Locate the cell with the specified text and output its [x, y] center coordinate. 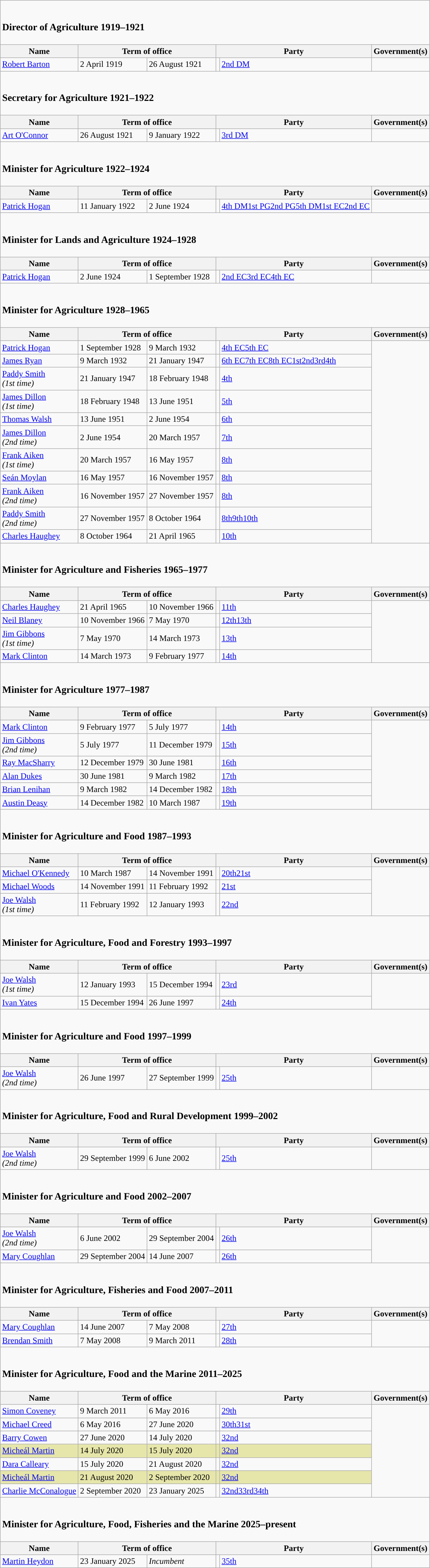
19th [296, 802]
13th [296, 638]
Barry Cowen [39, 1438]
Brian Lenihan [39, 789]
16th [296, 763]
Seán Moylan [39, 478]
2nd EC3rd EC4th EC [296, 277]
Secretary for Agriculture 1921–1922 [215, 93]
11 December 1979 [181, 745]
Paddy Smith(2nd time) [39, 518]
Austin Deasy [39, 802]
29th [296, 1411]
Jim Gibbons(2nd time) [39, 745]
Minister for Agriculture and Food 2002–2007 [215, 1191]
Michael Creed [39, 1424]
28th [296, 1340]
Dara Calleary [39, 1464]
Michael O'Kennedy [39, 873]
4th EC5th EC [296, 347]
11th [296, 607]
8th9th10th [296, 518]
17th [296, 776]
2nd DM [296, 64]
3rd DM [296, 135]
23rd [296, 985]
27th [296, 1327]
Minister for Agriculture, Food and Forestry 1993–1997 [215, 938]
Minister for Agriculture, Food, Fisheries and the Marine 2025–present [215, 1519]
35th [296, 1561]
Ray MacSharry [39, 763]
Neil Blaney [39, 620]
Minister for Agriculture and Food 1987–1993 [215, 831]
Minister for Agriculture and Food 1997–1999 [215, 1031]
18th [296, 789]
Minister for Agriculture 1977–1987 [215, 685]
Minister for Agriculture 1928–1965 [215, 306]
Frank Aiken(2nd time) [39, 496]
Brendan Smith [39, 1340]
Minister for Agriculture 1922–1924 [215, 164]
32nd33rd34th [296, 1490]
Director of Agriculture 1919–1921 [215, 22]
4th [296, 379]
James Dillon(1st time) [39, 402]
2 April 1919 [112, 64]
21st [296, 887]
Paddy Smith(1st time) [39, 379]
29 September 1999 [112, 1158]
6th EC7th EC8th EC1st2nd3rd4th [296, 361]
15th [296, 745]
24th [296, 1003]
Minister for Agriculture, Food and the Marine 2011–2025 [215, 1369]
Michael Woods [39, 887]
5th [296, 402]
11 January 1922 [112, 206]
Minister for Lands and Agriculture 1924–1928 [215, 235]
12th13th [296, 620]
Robert Barton [39, 64]
James Dillon(2nd time) [39, 437]
James Ryan [39, 361]
22nd [296, 905]
9 January 1922 [181, 135]
27 September 1999 [181, 1078]
20th21st [296, 873]
Minister for Agriculture and Fisheries 1965–1977 [215, 565]
Frank Aiken(1st time) [39, 460]
Charlie McConalogue [39, 1490]
Minister for Agriculture, Food and Rural Development 1999–2002 [215, 1111]
Incumbent [181, 1561]
Alan Dukes [39, 776]
Thomas Walsh [39, 419]
Minister for Agriculture, Fisheries and Food 2007–2011 [215, 1285]
Jim Gibbons(1st time) [39, 638]
6th [296, 419]
Art O'Connor [39, 135]
Ivan Yates [39, 1003]
Martin Heydon [39, 1561]
4th DM1st PG2nd PG5th DM1st EC2nd EC [296, 206]
10th [296, 536]
12 December 1979 [112, 763]
7th [296, 437]
Simon Coveney [39, 1411]
30th31st [296, 1424]
